Determine the (X, Y) coordinate at the center of the cell enclosing the given text.  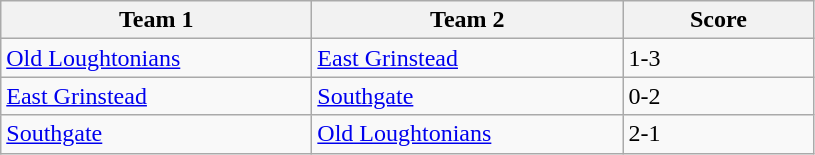
2-1 (718, 134)
Team 2 (468, 20)
Team 1 (156, 20)
0-2 (718, 96)
1-3 (718, 58)
Score (718, 20)
